Capture the cell that displays the provided text and extract its [X, Y] central coordinate. 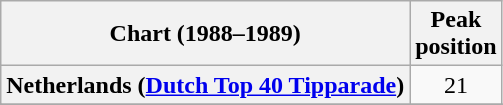
21 [456, 85]
Netherlands (Dutch Top 40 Tipparade) [206, 85]
Peak position [456, 34]
Chart (1988–1989) [206, 34]
